Output the [X, Y] coordinate of the center of the cell containing the given text.  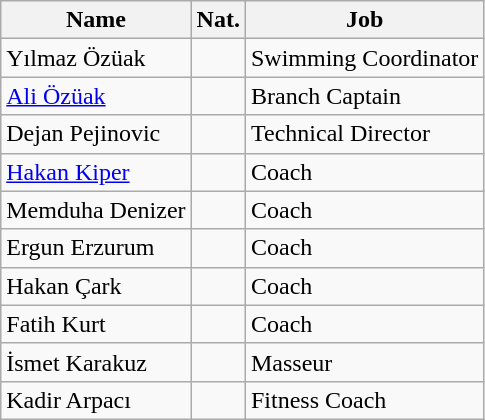
Branch Captain [364, 96]
Swimming Coordinator [364, 58]
Memduha Denizer [96, 210]
İsmet Karakuz [96, 362]
Nat. [218, 20]
Dejan Pejinovic [96, 134]
Job [364, 20]
Ergun Erzurum [96, 248]
Yılmaz Özüak [96, 58]
Fitness Coach [364, 400]
Hakan Kiper [96, 172]
Fatih Kurt [96, 324]
Masseur [364, 362]
Name [96, 20]
Ali Özüak [96, 96]
Kadir Arpacı [96, 400]
Technical Director [364, 134]
Hakan Çark [96, 286]
